Return (X, Y) of the center of cell containing provided text 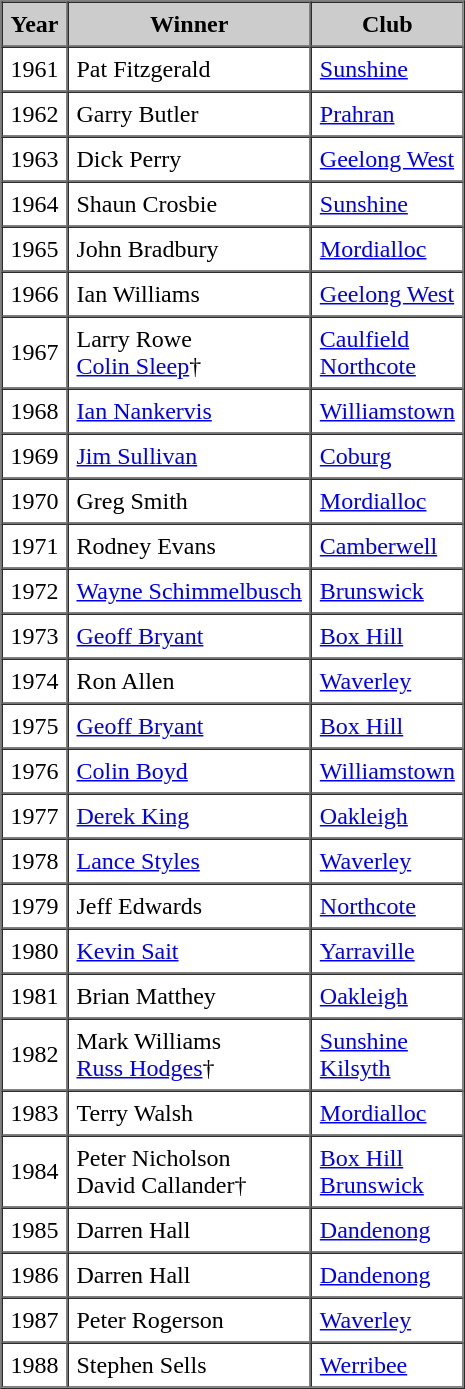
Club (388, 24)
1985 (35, 1230)
Brian Matthey (190, 996)
1968 (35, 410)
Rodney Evans (190, 546)
SunshineKilsyth (388, 1054)
CaulfieldNorthcote (388, 352)
Jim Sullivan (190, 456)
Werribee (388, 1364)
Camberwell (388, 546)
1987 (35, 1320)
Ian Williams (190, 294)
Greg Smith (190, 500)
Wayne Schimmelbusch (190, 590)
1966 (35, 294)
Stephen Sells (190, 1364)
1970 (35, 500)
1980 (35, 950)
1981 (35, 996)
1967 (35, 352)
1977 (35, 816)
Mark WilliamsRuss Hodges† (190, 1054)
1972 (35, 590)
1962 (35, 114)
Brunswick (388, 590)
Box HillBrunswick (388, 1172)
Winner (190, 24)
Ian Nankervis (190, 410)
Northcote (388, 906)
1969 (35, 456)
Pat Fitzgerald (190, 68)
Kevin Sait (190, 950)
1965 (35, 248)
Colin Boyd (190, 770)
1976 (35, 770)
John Bradbury (190, 248)
Dick Perry (190, 158)
1983 (35, 1112)
1986 (35, 1274)
Larry RoweColin Sleep† (190, 352)
1988 (35, 1364)
1971 (35, 546)
1982 (35, 1054)
Lance Styles (190, 860)
1973 (35, 636)
Shaun Crosbie (190, 204)
1964 (35, 204)
Prahran (388, 114)
Year (35, 24)
1963 (35, 158)
1979 (35, 906)
Ron Allen (190, 680)
1975 (35, 726)
Yarraville (388, 950)
Jeff Edwards (190, 906)
1961 (35, 68)
1974 (35, 680)
1978 (35, 860)
1984 (35, 1172)
Garry Butler (190, 114)
Derek King (190, 816)
Peter Rogerson (190, 1320)
Terry Walsh (190, 1112)
Coburg (388, 456)
Peter NicholsonDavid Callander† (190, 1172)
